Return the [x, y] coordinate for the center point of the cell that contains the specified text.  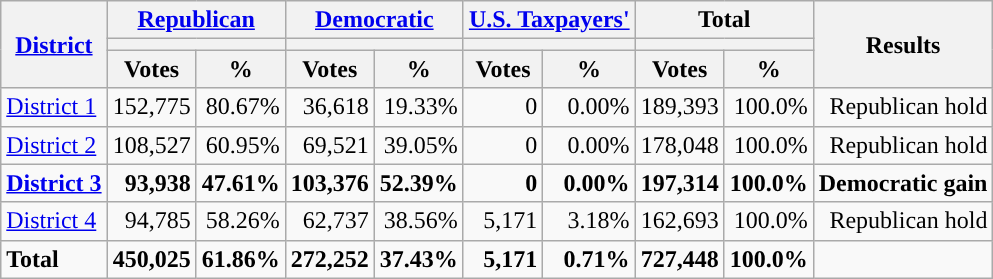
36,618 [330, 107]
U.S. Taxpayers' [549, 20]
178,048 [680, 145]
0.71% [589, 259]
58.26% [240, 221]
Democratic [374, 20]
38.56% [418, 221]
80.67% [240, 107]
60.95% [240, 145]
189,393 [680, 107]
727,448 [680, 259]
District [54, 44]
District 1 [54, 107]
272,252 [330, 259]
Results [903, 44]
108,527 [152, 145]
3.18% [589, 221]
52.39% [418, 183]
61.86% [240, 259]
District 3 [54, 183]
Republican [196, 20]
93,938 [152, 183]
37.43% [418, 259]
162,693 [680, 221]
Democratic gain [903, 183]
103,376 [330, 183]
69,521 [330, 145]
District 4 [54, 221]
District 2 [54, 145]
19.33% [418, 107]
197,314 [680, 183]
94,785 [152, 221]
152,775 [152, 107]
62,737 [330, 221]
47.61% [240, 183]
39.05% [418, 145]
450,025 [152, 259]
